Locate the cell with the specified text and output its [X, Y] center coordinate. 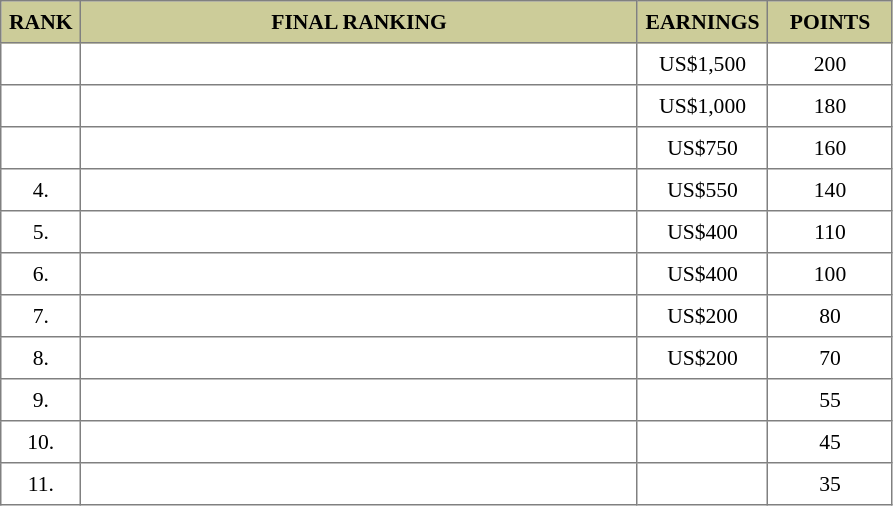
160 [830, 148]
US$1,500 [702, 64]
110 [830, 232]
POINTS [830, 22]
200 [830, 64]
US$750 [702, 148]
55 [830, 400]
5. [41, 232]
35 [830, 484]
8. [41, 358]
70 [830, 358]
100 [830, 274]
FINAL RANKING [359, 22]
RANK [41, 22]
7. [41, 316]
180 [830, 106]
45 [830, 442]
6. [41, 274]
EARNINGS [702, 22]
80 [830, 316]
US$550 [702, 190]
140 [830, 190]
11. [41, 484]
4. [41, 190]
9. [41, 400]
US$1,000 [702, 106]
10. [41, 442]
